Find where the given text appears and provide that cell's center as (X, Y) coordinate. 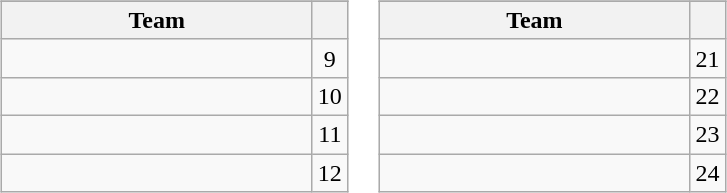
10 (330, 96)
9 (330, 58)
11 (330, 134)
22 (708, 96)
21 (708, 58)
12 (330, 173)
24 (708, 173)
23 (708, 134)
